Scan for the cell matching the given text and deliver its (x, y) coordinate at center. 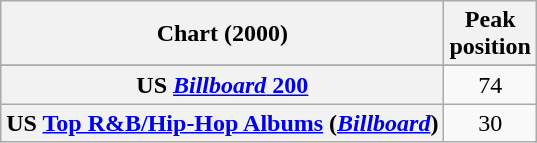
Peak position (490, 34)
US Top R&B/Hip-Hop Albums (Billboard) (222, 123)
30 (490, 123)
Chart (2000) (222, 34)
US Billboard 200 (222, 85)
74 (490, 85)
